Output the (x, y) coordinate of the center of the cell containing the given text.  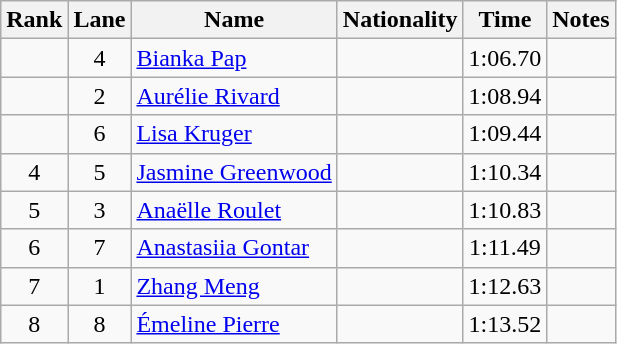
Rank (34, 20)
Émeline Pierre (234, 324)
Aurélie Rivard (234, 96)
3 (100, 210)
1:11.49 (505, 248)
Time (505, 20)
2 (100, 96)
Anaëlle Roulet (234, 210)
Bianka Pap (234, 58)
1 (100, 286)
1:08.94 (505, 96)
Zhang Meng (234, 286)
Lisa Kruger (234, 134)
Name (234, 20)
1:10.34 (505, 172)
Notes (581, 20)
1:09.44 (505, 134)
1:10.83 (505, 210)
Anastasiia Gontar (234, 248)
1:12.63 (505, 286)
1:13.52 (505, 324)
Lane (100, 20)
Nationality (400, 20)
1:06.70 (505, 58)
Jasmine Greenwood (234, 172)
